Locate the cell with the specified text and output its (x, y) center coordinate. 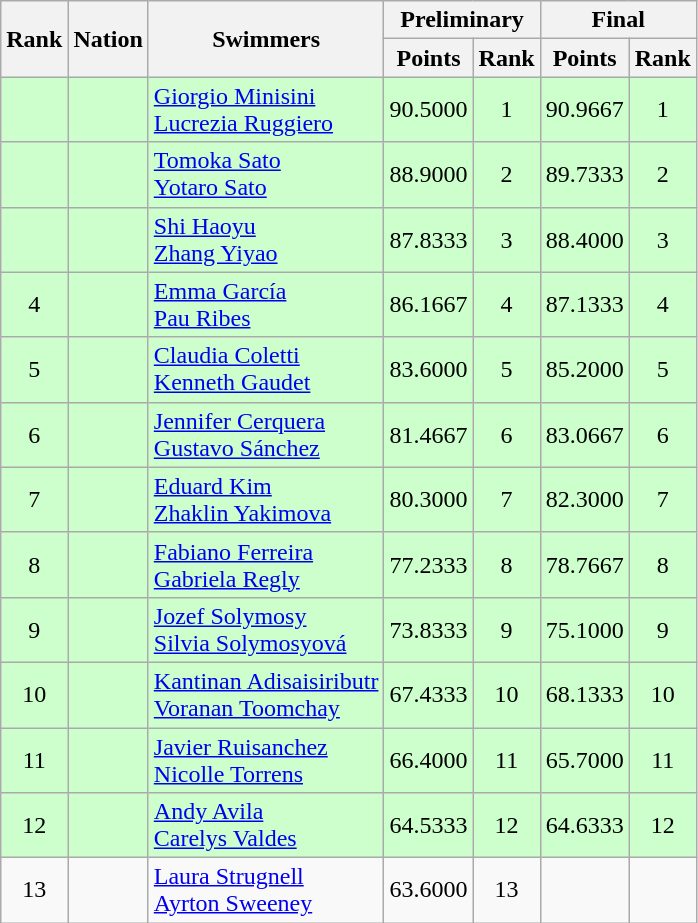
Nation (108, 39)
Claudia ColettiKenneth Gaudet (266, 370)
87.8333 (428, 240)
90.9667 (584, 110)
67.4333 (428, 694)
80.3000 (428, 500)
78.7667 (584, 564)
75.1000 (584, 630)
Eduard KimZhaklin Yakimova (266, 500)
63.6000 (428, 890)
73.8333 (428, 630)
Preliminary (462, 20)
77.2333 (428, 564)
Jennifer CerqueraGustavo Sánchez (266, 434)
83.0667 (584, 434)
64.6333 (584, 826)
89.7333 (584, 174)
68.1333 (584, 694)
88.4000 (584, 240)
87.1333 (584, 304)
Giorgio MinisiniLucrezia Ruggiero (266, 110)
83.6000 (428, 370)
Tomoka SatoYotaro Sato (266, 174)
Javier RuisanchezNicolle Torrens (266, 760)
Emma GarcíaPau Ribes (266, 304)
Andy AvilaCarelys Valdes (266, 826)
Jozef SolymosySilvia Solymosyová (266, 630)
86.1667 (428, 304)
66.4000 (428, 760)
90.5000 (428, 110)
64.5333 (428, 826)
Swimmers (266, 39)
81.4667 (428, 434)
Shi HaoyuZhang Yiyao (266, 240)
82.3000 (584, 500)
Kantinan AdisaisiributrVoranan Toomchay (266, 694)
Fabiano FerreiraGabriela Regly (266, 564)
Final (618, 20)
85.2000 (584, 370)
Laura StrugnellAyrton Sweeney (266, 890)
88.9000 (428, 174)
65.7000 (584, 760)
